Find where the given text appears and provide that cell's center as (x, y) coordinate. 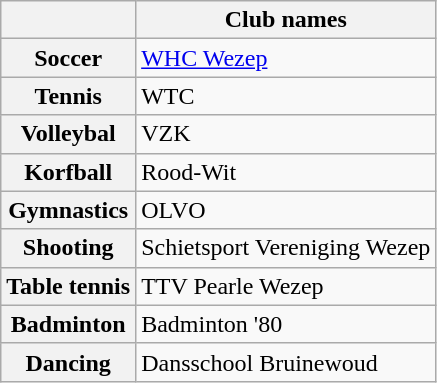
Volleybal (68, 134)
Shooting (68, 248)
Table tennis (68, 286)
Schietsport Vereniging Wezep (286, 248)
Soccer (68, 58)
TTV Pearle Wezep (286, 286)
Dansschool Bruinewoud (286, 362)
VZK (286, 134)
Gymnastics (68, 210)
WHC Wezep (286, 58)
Badminton (68, 324)
Dancing (68, 362)
Rood-Wit (286, 172)
Korfball (68, 172)
WTC (286, 96)
Club names (286, 20)
Tennis (68, 96)
Badminton '80 (286, 324)
OLVO (286, 210)
